From the cell containing the given text, extract its center point as [X, Y] coordinate. 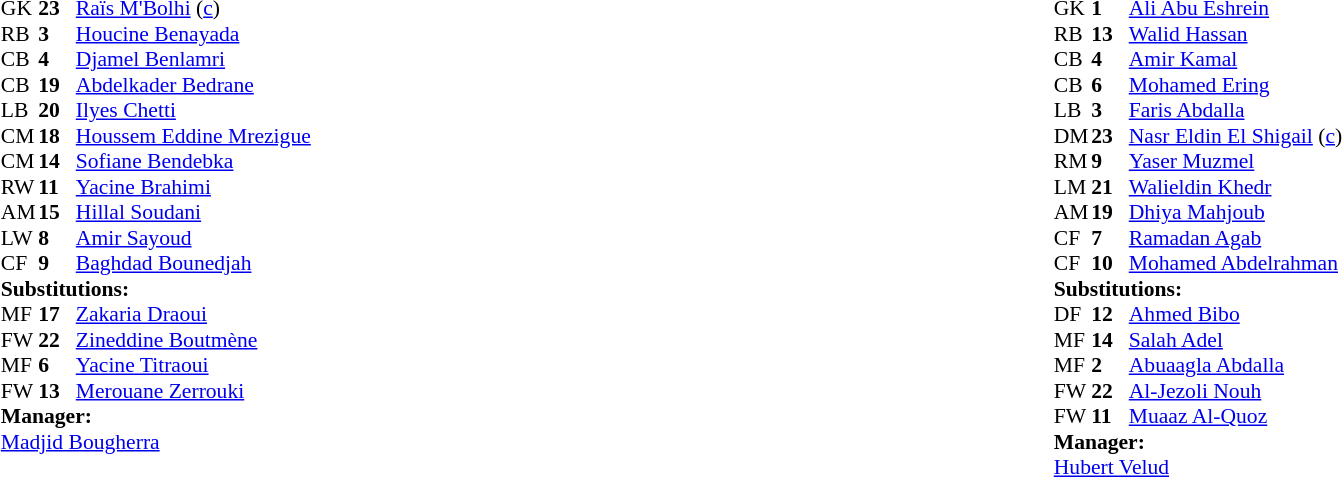
Dhiya Mahjoub [1236, 213]
Merouane Zerrouki [194, 391]
21 [1110, 187]
Abuaagla Abdalla [1236, 365]
Yacine Brahimi [194, 187]
Muaaz Al-Quoz [1236, 417]
Zineddine Boutmène [194, 340]
Amir Kamal [1236, 59]
LM [1073, 187]
LW [20, 238]
12 [1110, 315]
Nasr Eldin El Shigail (c) [1236, 136]
Houssem Eddine Mrezigue [194, 136]
Djamel Benlamri [194, 59]
Sofiane Bendebka [194, 161]
8 [57, 238]
17 [57, 315]
Houcine Benayada [194, 34]
Yacine Titraoui [194, 365]
Ilyes Chetti [194, 111]
23 [1110, 136]
RM [1073, 161]
7 [1110, 238]
18 [57, 136]
Ahmed Bibo [1236, 315]
Faris Abdalla [1236, 111]
Mohamed Abdelrahman [1236, 263]
Baghdad Bounedjah [194, 263]
Walid Hassan [1236, 34]
Yaser Muzmel [1236, 161]
2 [1110, 365]
10 [1110, 263]
Al-Jezoli Nouh [1236, 391]
Salah Adel [1236, 340]
15 [57, 213]
RW [20, 187]
Walieldin Khedr [1236, 187]
Madjid Bougherra [156, 442]
DF [1073, 315]
Abdelkader Bedrane [194, 85]
Ramadan Agab [1236, 238]
Hillal Soudani [194, 213]
DM [1073, 136]
Zakaria Draoui [194, 315]
Mohamed Ering [1236, 85]
Amir Sayoud [194, 238]
20 [57, 111]
